Detect which cell encompasses the target text, then output its (x, y) center coordinate. 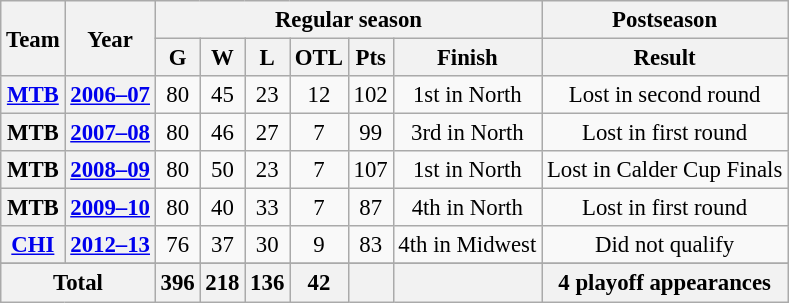
27 (268, 133)
102 (370, 95)
Finish (468, 58)
Pts (370, 58)
83 (370, 245)
2012–13 (110, 245)
40 (222, 208)
396 (178, 283)
Year (110, 38)
Lost in second round (665, 95)
2007–08 (110, 133)
G (178, 58)
76 (178, 245)
45 (222, 95)
Result (665, 58)
Total (78, 283)
2006–07 (110, 95)
50 (222, 170)
9 (320, 245)
4 playoff appearances (665, 283)
W (222, 58)
Postseason (665, 20)
136 (268, 283)
2009–10 (110, 208)
4th in North (468, 208)
Lost in Calder Cup Finals (665, 170)
CHI (33, 245)
37 (222, 245)
33 (268, 208)
2008–09 (110, 170)
Did not qualify (665, 245)
3rd in North (468, 133)
46 (222, 133)
30 (268, 245)
Team (33, 38)
Regular season (348, 20)
4th in Midwest (468, 245)
87 (370, 208)
99 (370, 133)
OTL (320, 58)
L (268, 58)
42 (320, 283)
218 (222, 283)
107 (370, 170)
12 (320, 95)
